Determine the (X, Y) coordinate at the center of the cell enclosing the given text.  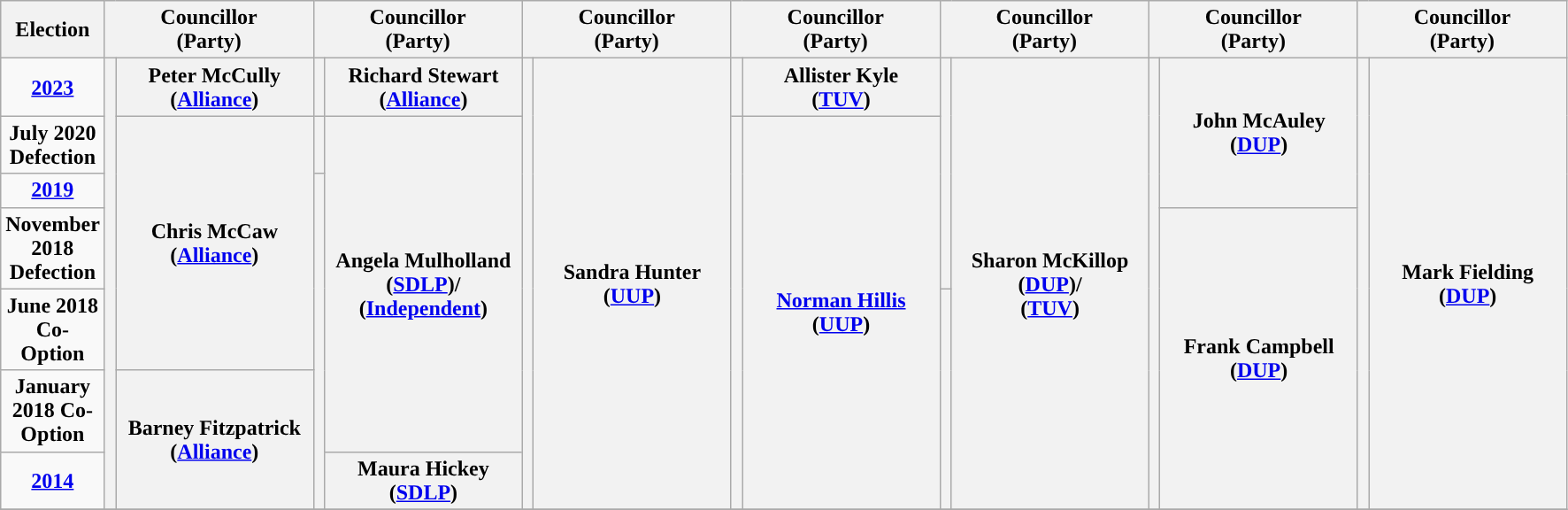
November 2018 Defection (53, 248)
Sharon McKillop (DUP)/ (TUV) (1050, 283)
July 2020 Defection (53, 145)
Angela Mulholland (SDLP)/ (Independent) (424, 283)
2023 (53, 87)
Frank Campbell (DUP) (1259, 358)
Barney Fitzpatrick (Alliance) (215, 439)
Sandra Hunter (UUP) (633, 283)
Richard Stewart (Alliance) (424, 87)
Election (53, 30)
Chris McCaw (Alliance) (215, 243)
January 2018 Co-Option (53, 411)
John McAuley (DUP) (1259, 133)
Mark Fielding (DUP) (1468, 283)
Peter McCully (Alliance) (215, 87)
Allister Kyle (TUV) (842, 87)
2019 (53, 190)
Norman Hillis (UUP) (842, 313)
Maura Hickey (SDLP) (424, 480)
June 2018 Co-Option (53, 329)
2014 (53, 480)
